Determine the [x, y] coordinate at the center of the cell enclosing the given text.  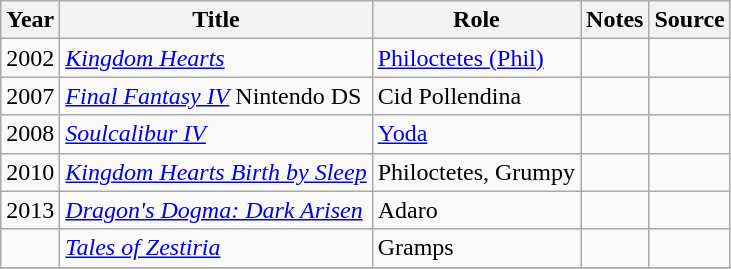
2002 [30, 58]
Philoctetes, Grumpy [476, 172]
2013 [30, 210]
Yoda [476, 134]
Soulcalibur IV [216, 134]
Notes [615, 20]
Tales of Zestiria [216, 248]
Role [476, 20]
Title [216, 20]
Source [690, 20]
Kingdom Hearts Birth by Sleep [216, 172]
Dragon's Dogma: Dark Arisen [216, 210]
Philoctetes (Phil) [476, 58]
Adaro [476, 210]
Gramps [476, 248]
2008 [30, 134]
2010 [30, 172]
Cid Pollendina [476, 96]
Final Fantasy IV Nintendo DS [216, 96]
2007 [30, 96]
Year [30, 20]
Kingdom Hearts [216, 58]
